Return the [x, y] coordinate for the center point of the cell that contains the specified text.  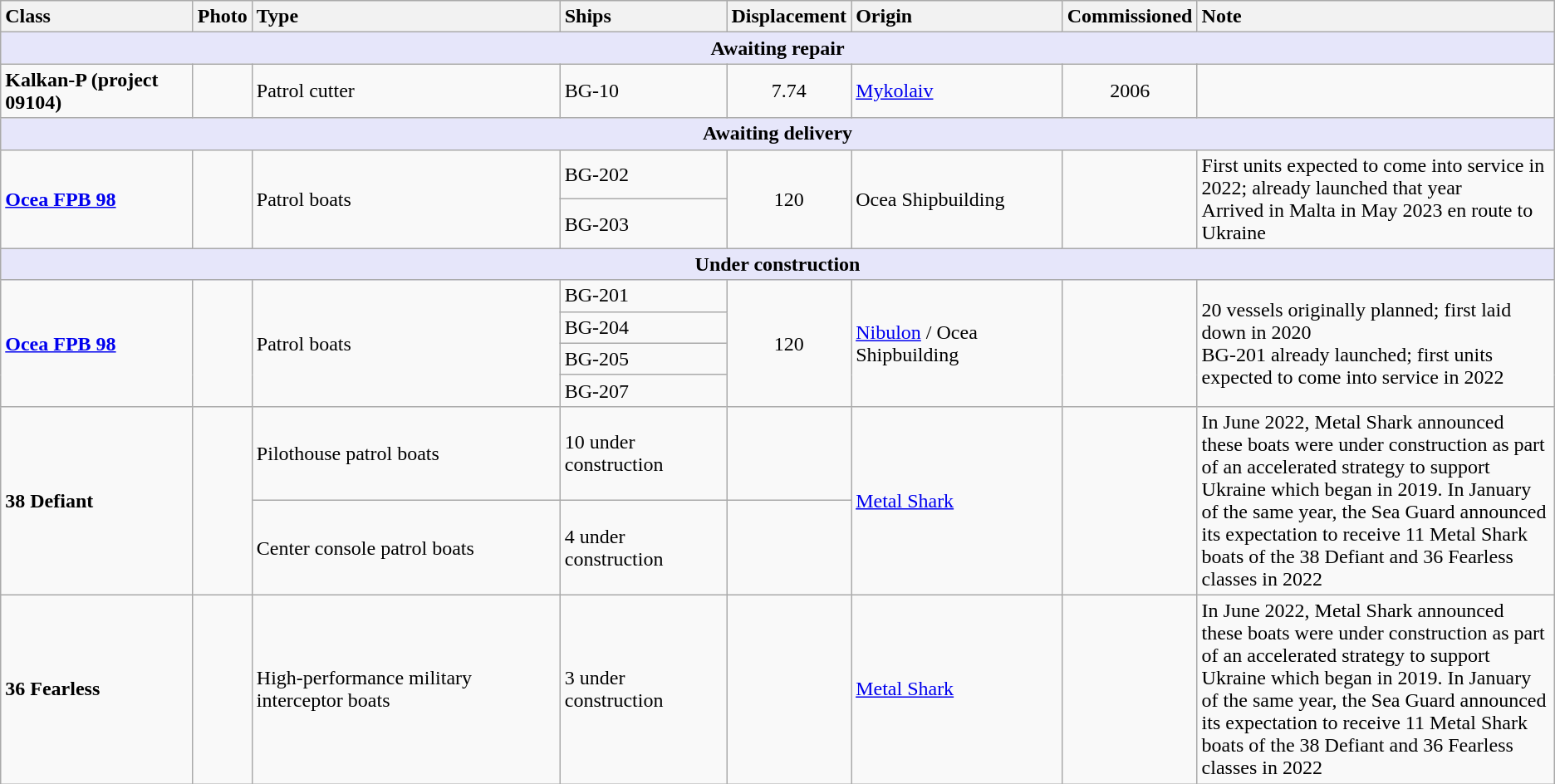
BG-10 [643, 91]
BG-203 [643, 224]
7.74 [789, 91]
Pilothouse patrol boats [405, 453]
BG-207 [643, 390]
BG-205 [643, 359]
BG-201 [643, 296]
Kalkan-P (project 09104) [97, 91]
Photo [223, 17]
Patrol cutter [405, 91]
Mykolaiv [957, 91]
20 vessels originally planned; first laid down in 2020 BG-201 already launched; first units expected to come into service in 2022 [1376, 343]
Class [97, 17]
Ships [643, 17]
Ocea Shipbuilding [957, 199]
Type [405, 17]
2006 [1130, 91]
38 Defiant [97, 500]
Note [1376, 17]
10 under construction [643, 453]
Nibulon / Ocea Shipbuilding [957, 343]
4 under construction [643, 548]
Under construction [777, 264]
BG-202 [643, 174]
BG-204 [643, 327]
Awaiting repair [777, 48]
36 Fearless [97, 689]
Origin [957, 17]
High-performance military interceptor boats [405, 689]
First units expected to come into service in 2022; already launched that year Arrived in Malta in May 2023 en route to Ukraine [1376, 199]
3 under construction [643, 689]
Awaiting delivery [777, 134]
Displacement [789, 17]
Commissioned [1130, 17]
Center console patrol boats [405, 548]
